Scan for the cell matching the given text and deliver its (x, y) coordinate at center. 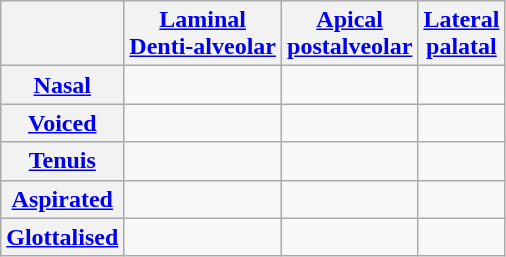
LaminalDenti-alveolar (203, 34)
Nasal (62, 85)
Apicalpostalveolar (350, 34)
Voiced (62, 123)
Aspirated (62, 199)
Glottalised (62, 237)
Tenuis (62, 161)
Lateralpalatal (462, 34)
